Pinpoint the cell where the given text exists, returning its (X, Y) midpoint coordinate. 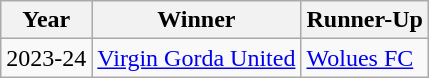
Winner (196, 20)
Wolues FC (365, 58)
Runner-Up (365, 20)
2023-24 (46, 58)
Virgin Gorda United (196, 58)
Year (46, 20)
